Output the [X, Y] coordinate of the center of the cell containing the given text.  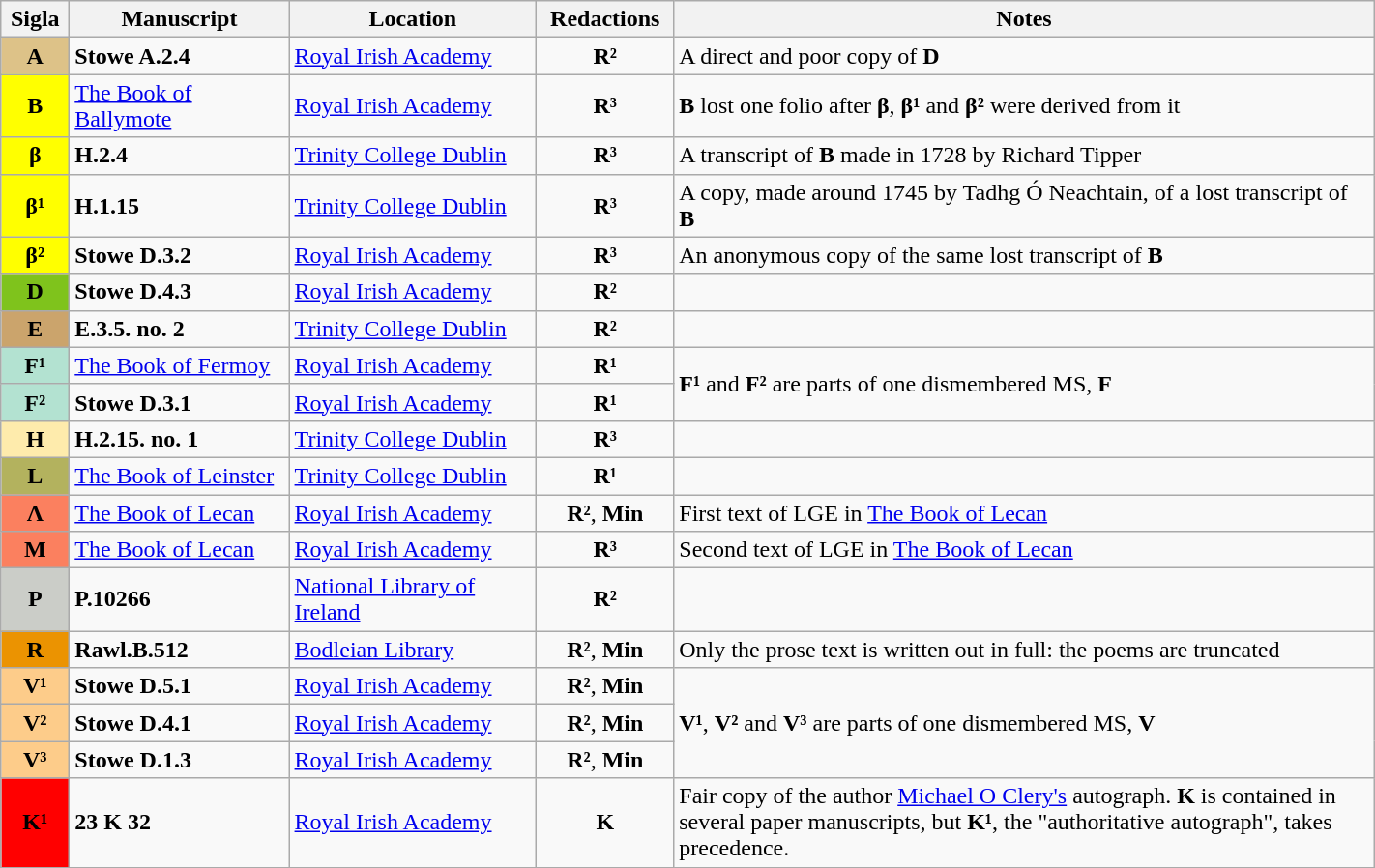
A transcript of B made in 1728 by Richard Tipper [1024, 156]
Only the prose text is written out in full: the poems are truncated [1024, 650]
P.10266 [180, 599]
Stowe D.5.1 [180, 686]
Sigla [35, 19]
D [35, 292]
K¹ [35, 823]
The Book of Ballymote [180, 106]
E.3.5. no. 2 [180, 329]
Stowe A.2.4 [180, 56]
Manuscript [180, 19]
β [35, 156]
The Book of Leinster [180, 476]
F¹ and F² are parts of one dismembered MS, F [1024, 384]
The Book of Fermoy [180, 365]
H.1.15 [180, 205]
Location [413, 19]
H.2.15. no. 1 [180, 439]
Notes [1024, 19]
F² [35, 402]
A copy, made around 1745 by Tadhg Ó Neachtain, of a lost transcript of B [1024, 205]
β² [35, 255]
Redactions [605, 19]
Λ [35, 513]
B [35, 106]
23 K 32 [180, 823]
Bodleian Library [413, 650]
A [35, 56]
V² [35, 723]
An anonymous copy of the same lost transcript of B [1024, 255]
A direct and poor copy of D [1024, 56]
β¹ [35, 205]
Stowe D.4.1 [180, 723]
National Library of Ireland [413, 599]
First text of LGE in The Book of Lecan [1024, 513]
L [35, 476]
Rawl.B.512 [180, 650]
M [35, 550]
Second text of LGE in The Book of Lecan [1024, 550]
V¹ [35, 686]
Stowe D.1.3 [180, 760]
P [35, 599]
R [35, 650]
H [35, 439]
Stowe D.3.2 [180, 255]
V¹, V² and V³ are parts of one dismembered MS, V [1024, 723]
V³ [35, 760]
Stowe D.3.1 [180, 402]
B lost one folio after β, β¹ and β² were derived from it [1024, 106]
K [605, 823]
Stowe D.4.3 [180, 292]
H.2.4 [180, 156]
E [35, 329]
F¹ [35, 365]
